Determine the (X, Y) coordinate at the center of the cell enclosing the given text.  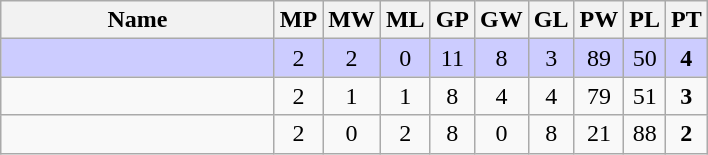
51 (645, 96)
PT (687, 20)
88 (645, 134)
Name (138, 20)
21 (599, 134)
PL (645, 20)
50 (645, 58)
ML (405, 20)
PW (599, 20)
79 (599, 96)
MW (352, 20)
MP (298, 20)
89 (599, 58)
GL (551, 20)
11 (452, 58)
GP (452, 20)
GW (502, 20)
